Return [X, Y] of the center of cell containing provided text 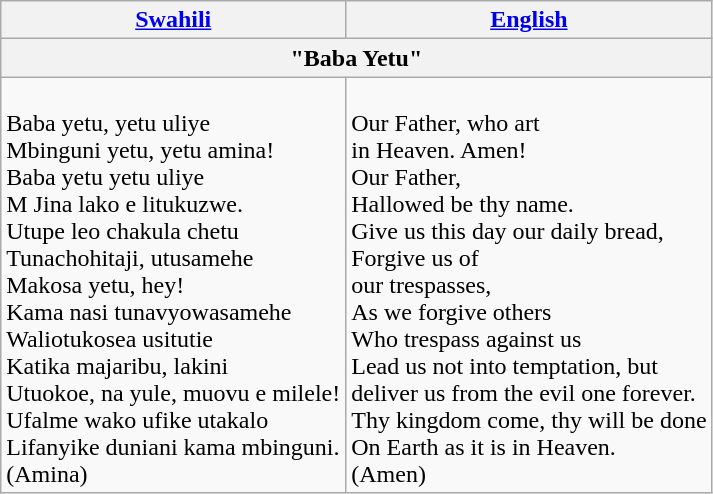
Swahili [174, 20]
"Baba Yetu" [356, 58]
English [529, 20]
